Return the [x, y] coordinate for the center point of the cell that contains the specified text.  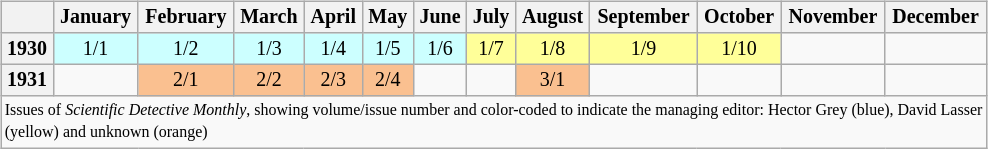
2/1 [186, 80]
2/2 [270, 80]
1/5 [388, 48]
1931 [27, 80]
December [936, 18]
March [270, 18]
1/1 [96, 48]
3/1 [552, 80]
October [739, 18]
1/10 [739, 48]
September [644, 18]
1/7 [492, 48]
January [96, 18]
1930 [27, 48]
1/4 [333, 48]
2/3 [333, 80]
1/9 [644, 48]
June [440, 18]
1/3 [270, 48]
February [186, 18]
July [492, 18]
November [833, 18]
August [552, 18]
1/2 [186, 48]
1/6 [440, 48]
1/8 [552, 48]
April [333, 18]
May [388, 18]
2/4 [388, 80]
